From the cell containing the given text, extract its center point as [X, Y] coordinate. 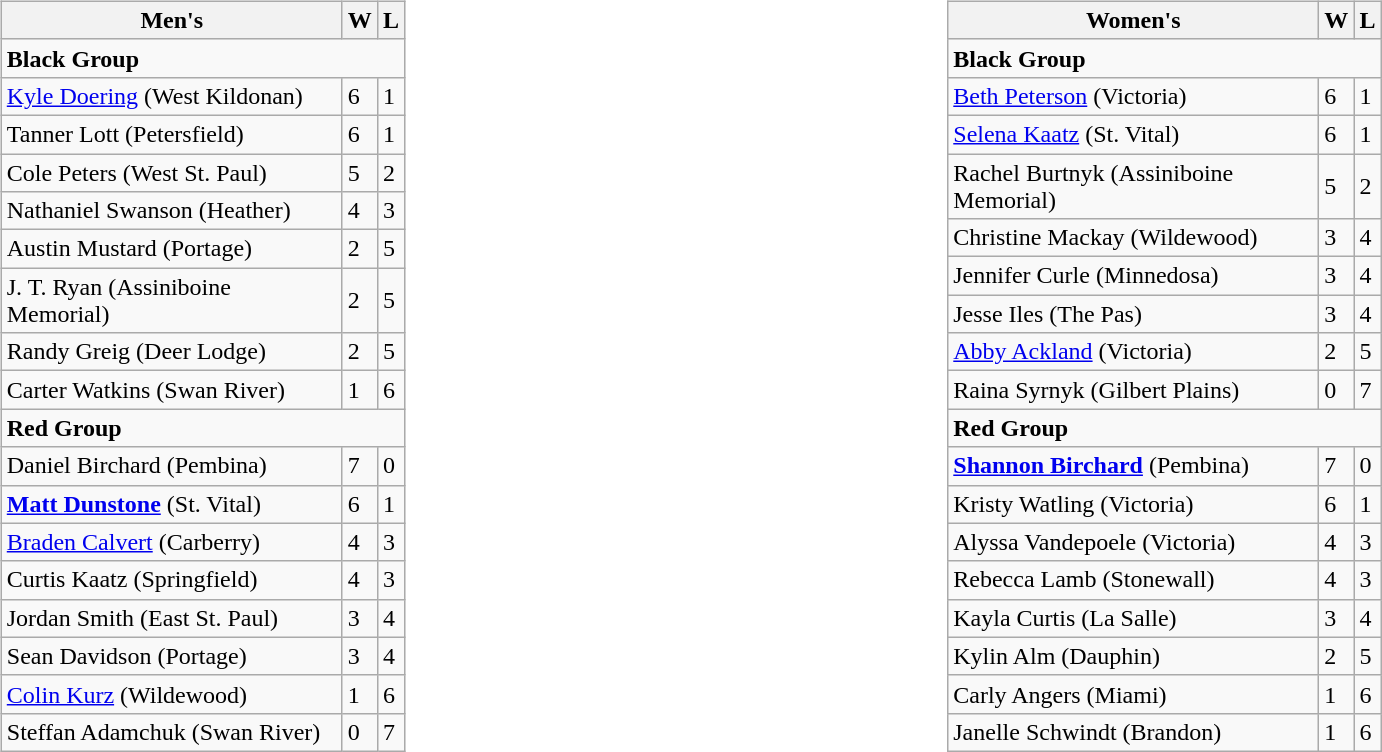
Abby Ackland (Victoria) [1134, 352]
Braden Calvert (Carberry) [172, 542]
Austin Mustard (Portage) [172, 249]
Curtis Kaatz (Springfield) [172, 580]
Colin Kurz (Wildewood) [172, 694]
Cole Peters (West St. Paul) [172, 173]
Tanner Lott (Petersfield) [172, 134]
Women's [1134, 20]
Beth Peterson (Victoria) [1134, 96]
Kylin Alm (Dauphin) [1134, 656]
Jordan Smith (East St. Paul) [172, 618]
Kayla Curtis (La Salle) [1134, 618]
Janelle Schwindt (Brandon) [1134, 732]
Randy Greig (Deer Lodge) [172, 352]
Shannon Birchard (Pembina) [1134, 466]
Carter Watkins (Swan River) [172, 390]
Steffan Adamchuk (Swan River) [172, 732]
Nathaniel Swanson (Heather) [172, 211]
Kristy Watling (Victoria) [1134, 504]
Men's [172, 20]
Raina Syrnyk (Gilbert Plains) [1134, 390]
Kyle Doering (West Kildonan) [172, 96]
J. T. Ryan (Assiniboine Memorial) [172, 300]
Christine Mackay (Wildewood) [1134, 238]
Daniel Birchard (Pembina) [172, 466]
Jennifer Curle (Minnedosa) [1134, 276]
Carly Angers (Miami) [1134, 694]
Rachel Burtnyk (Assiniboine Memorial) [1134, 186]
Rebecca Lamb (Stonewall) [1134, 580]
Selena Kaatz (St. Vital) [1134, 134]
Sean Davidson (Portage) [172, 656]
Jesse Iles (The Pas) [1134, 314]
Alyssa Vandepoele (Victoria) [1134, 542]
Matt Dunstone (St. Vital) [172, 504]
